Capture the cell that displays the provided text and extract its (x, y) central coordinate. 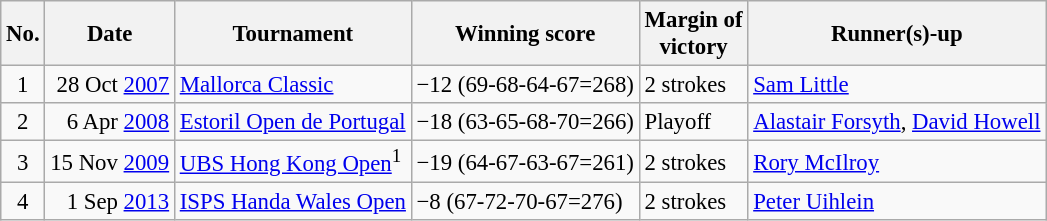
6 Apr 2008 (110, 122)
Winning score (525, 34)
1 Sep 2013 (110, 202)
Date (110, 34)
15 Nov 2009 (110, 162)
ISPS Handa Wales Open (292, 202)
−12 (69-68-64-67=268) (525, 85)
Margin ofvictory (694, 34)
No. (23, 34)
−19 (64-67-63-67=261) (525, 162)
Sam Little (897, 85)
Estoril Open de Portugal (292, 122)
−18 (63-65-68-70=266) (525, 122)
Rory McIlroy (897, 162)
28 Oct 2007 (110, 85)
−8 (67-72-70-67=276) (525, 202)
Tournament (292, 34)
Alastair Forsyth, David Howell (897, 122)
UBS Hong Kong Open1 (292, 162)
2 (23, 122)
4 (23, 202)
1 (23, 85)
Playoff (694, 122)
Runner(s)-up (897, 34)
Mallorca Classic (292, 85)
3 (23, 162)
Peter Uihlein (897, 202)
